Determine the [X, Y] coordinate at the center of the cell enclosing the given text.  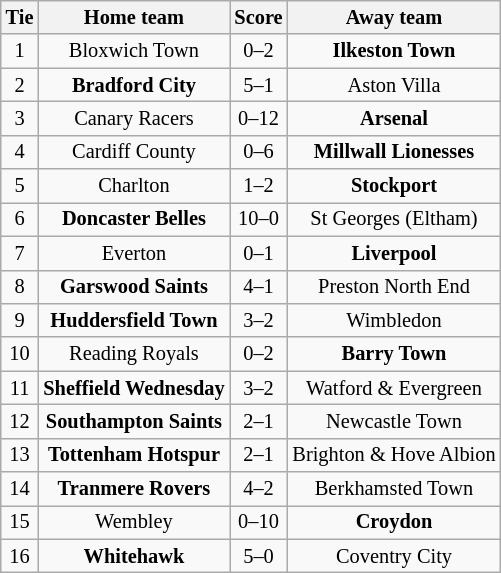
Doncaster Belles [134, 219]
Brighton & Hove Albion [394, 455]
Newcastle Town [394, 421]
Whitehawk [134, 556]
Huddersfield Town [134, 320]
Garswood Saints [134, 287]
8 [20, 287]
4–1 [259, 287]
Preston North End [394, 287]
1 [20, 51]
St Georges (Eltham) [394, 219]
5 [20, 186]
7 [20, 253]
14 [20, 489]
Home team [134, 17]
Everton [134, 253]
Bradford City [134, 85]
Tranmere Rovers [134, 489]
4 [20, 152]
Southampton Saints [134, 421]
12 [20, 421]
0–12 [259, 118]
0–6 [259, 152]
11 [20, 388]
16 [20, 556]
Wembley [134, 522]
Away team [394, 17]
Canary Racers [134, 118]
10 [20, 354]
Sheffield Wednesday [134, 388]
9 [20, 320]
Croydon [394, 522]
Wimbledon [394, 320]
Score [259, 17]
0–1 [259, 253]
3 [20, 118]
Coventry City [394, 556]
6 [20, 219]
Reading Royals [134, 354]
10–0 [259, 219]
1–2 [259, 186]
Watford & Evergreen [394, 388]
Ilkeston Town [394, 51]
0–10 [259, 522]
Barry Town [394, 354]
13 [20, 455]
Berkhamsted Town [394, 489]
15 [20, 522]
2 [20, 85]
Bloxwich Town [134, 51]
Millwall Lionesses [394, 152]
Tie [20, 17]
Tottenham Hotspur [134, 455]
Stockport [394, 186]
Cardiff County [134, 152]
4–2 [259, 489]
5–1 [259, 85]
5–0 [259, 556]
Aston Villa [394, 85]
Liverpool [394, 253]
Charlton [134, 186]
Arsenal [394, 118]
